Output the (x, y) coordinate of the center of the cell containing the given text.  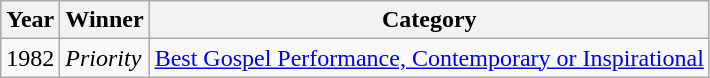
Year (30, 20)
Winner (104, 20)
1982 (30, 58)
Category (429, 20)
Priority (104, 58)
Best Gospel Performance, Contemporary or Inspirational (429, 58)
